From the cell containing the given text, extract its center point as (x, y) coordinate. 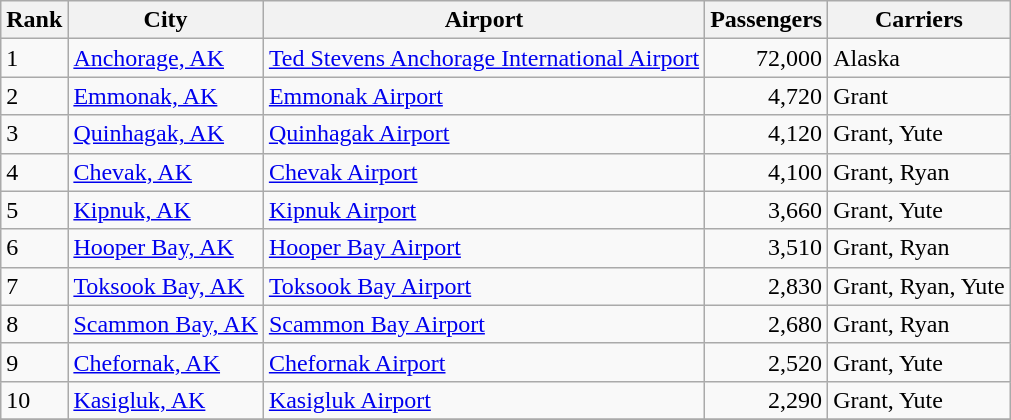
Toksook Bay, AK (166, 286)
7 (34, 286)
4 (34, 172)
Toksook Bay Airport (484, 286)
2,680 (766, 324)
6 (34, 248)
Scammon Bay Airport (484, 324)
Kasigluk, AK (166, 400)
Alaska (920, 58)
Emmonak Airport (484, 96)
9 (34, 362)
10 (34, 400)
Kasigluk Airport (484, 400)
Kipnuk, AK (166, 210)
3,660 (766, 210)
Grant (920, 96)
Quinhagak, AK (166, 134)
City (166, 20)
Chevak, AK (166, 172)
Kipnuk Airport (484, 210)
2,290 (766, 400)
Anchorage, AK (166, 58)
Scammon Bay, AK (166, 324)
Ted Stevens Anchorage International Airport (484, 58)
Chefornak Airport (484, 362)
72,000 (766, 58)
4,720 (766, 96)
4,120 (766, 134)
2 (34, 96)
3,510 (766, 248)
4,100 (766, 172)
Passengers (766, 20)
2,830 (766, 286)
5 (34, 210)
Rank (34, 20)
8 (34, 324)
Airport (484, 20)
Chevak Airport (484, 172)
Carriers (920, 20)
Hooper Bay, AK (166, 248)
Quinhagak Airport (484, 134)
Grant, Ryan, Yute (920, 286)
1 (34, 58)
Emmonak, AK (166, 96)
Chefornak, AK (166, 362)
Hooper Bay Airport (484, 248)
2,520 (766, 362)
3 (34, 134)
